For the text-containing cell, return its midpoint in [X, Y] coordinate format. 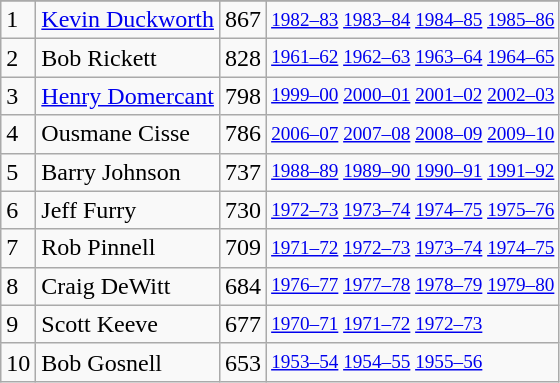
653 [244, 362]
8 [18, 286]
9 [18, 324]
709 [244, 248]
Craig DeWitt [128, 286]
Rob Pinnell [128, 248]
2 [18, 58]
Henry Domercant [128, 96]
730 [244, 210]
10 [18, 362]
4 [18, 134]
1999–00 2000–01 2001–02 2002–03 [413, 96]
6 [18, 210]
3 [18, 96]
1970–71 1971–72 1972–73 [413, 324]
Scott Keeve [128, 324]
Bob Gosnell [128, 362]
798 [244, 96]
5 [18, 172]
Jeff Furry [128, 210]
737 [244, 172]
2006–07 2007–08 2008–09 2009–10 [413, 134]
1988–89 1989–90 1990–91 1991–92 [413, 172]
1961–62 1962–63 1963–64 1964–65 [413, 58]
Ousmane Cisse [128, 134]
867 [244, 20]
1982–83 1983–84 1984–85 1985–86 [413, 20]
Kevin Duckworth [128, 20]
1971–72 1972–73 1973–74 1974–75 [413, 248]
1972–73 1973–74 1974–75 1975–76 [413, 210]
786 [244, 134]
Bob Rickett [128, 58]
828 [244, 58]
677 [244, 324]
684 [244, 286]
Barry Johnson [128, 172]
7 [18, 248]
1 [18, 20]
1976–77 1977–78 1978–79 1979–80 [413, 286]
1953–54 1954–55 1955–56 [413, 362]
